Determine the [x, y] coordinate at the center of the cell enclosing the given text.  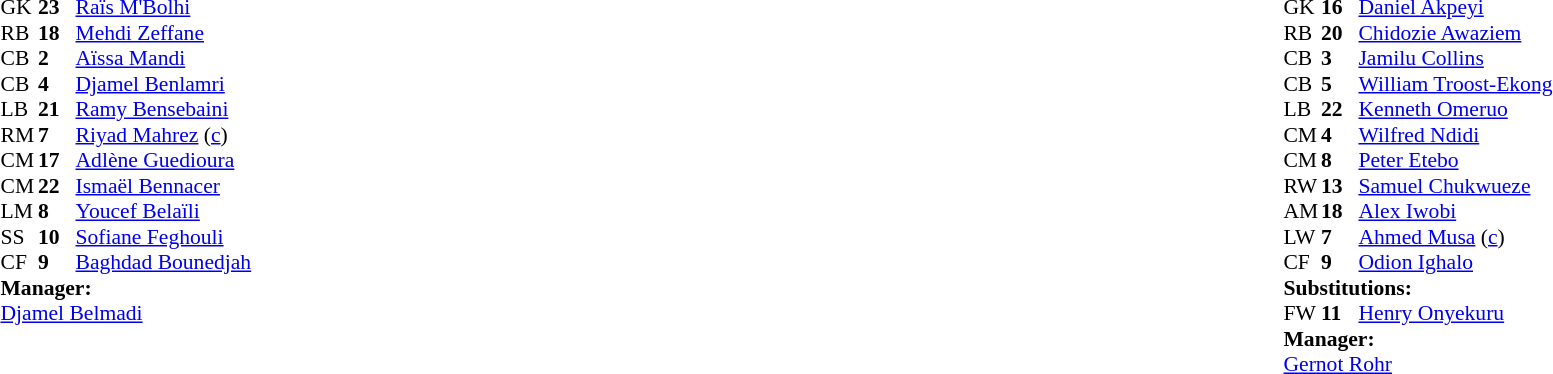
LW [1302, 237]
5 [1340, 84]
Youcef Belaïli [164, 211]
AM [1302, 211]
Kenneth Omeruo [1455, 109]
RM [19, 135]
Aïssa Mandi [164, 59]
11 [1340, 313]
William Troost-Ekong [1455, 84]
Djamel Benlamri [164, 84]
Jamilu Collins [1455, 59]
Mehdi Zeffane [164, 33]
Adlène Guedioura [164, 161]
SS [19, 237]
Ramy Bensebaini [164, 109]
3 [1340, 59]
Peter Etebo [1455, 161]
Riyad Mahrez (c) [164, 135]
RW [1302, 186]
20 [1340, 33]
13 [1340, 186]
Wilfred Ndidi [1455, 135]
Samuel Chukwueze [1455, 186]
10 [57, 237]
Odion Ighalo [1455, 263]
Ahmed Musa (c) [1455, 237]
2 [57, 59]
Alex Iwobi [1455, 211]
LM [19, 211]
Sofiane Feghouli [164, 237]
17 [57, 161]
Djamel Belmadi [126, 313]
Chidozie Awaziem [1455, 33]
21 [57, 109]
Henry Onyekuru [1455, 313]
Baghdad Bounedjah [164, 263]
FW [1302, 313]
Substitutions: [1418, 288]
Ismaël Bennacer [164, 186]
